For the text-containing cell, return its midpoint in [X, Y] coordinate format. 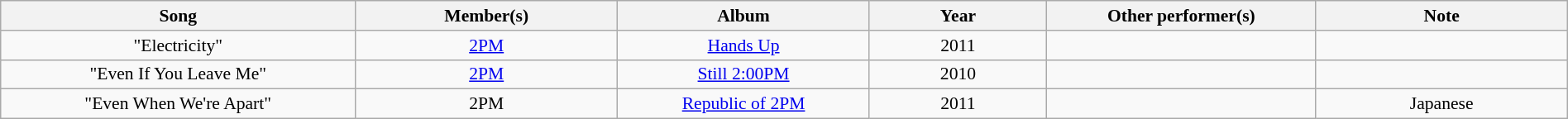
2010 [958, 74]
Republic of 2PM [744, 104]
Still 2:00PM [744, 74]
Year [958, 16]
Album [744, 16]
Hands Up [744, 45]
Note [1441, 16]
Japanese [1441, 104]
Member(s) [486, 16]
"Electricity" [179, 45]
Other performer(s) [1181, 16]
Song [179, 16]
"Even When We're Apart" [179, 104]
"Even If You Leave Me" [179, 74]
